Locate the cell with the specified text and output its (x, y) center coordinate. 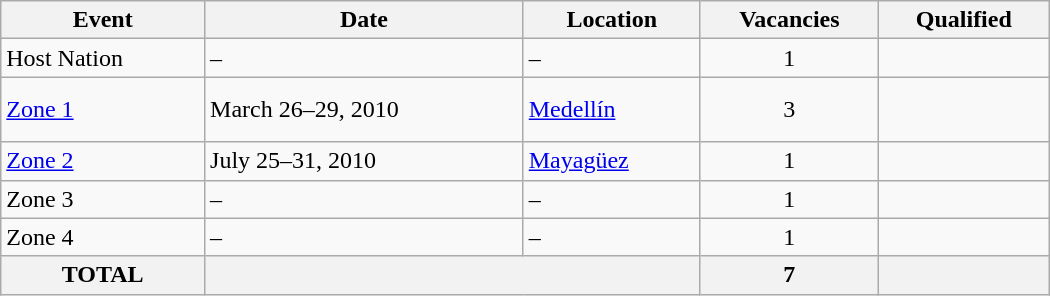
Date (364, 20)
TOTAL (103, 275)
3 (789, 110)
Mayagüez (612, 161)
Medellín (612, 110)
Qualified (964, 20)
Zone 4 (103, 237)
Zone 3 (103, 199)
July 25–31, 2010 (364, 161)
Location (612, 20)
March 26–29, 2010 (364, 110)
Zone 2 (103, 161)
Event (103, 20)
7 (789, 275)
Zone 1 (103, 110)
Host Nation (103, 58)
Vacancies (789, 20)
